Provide the (x, y) coordinate of the cell's center where the given text is located.  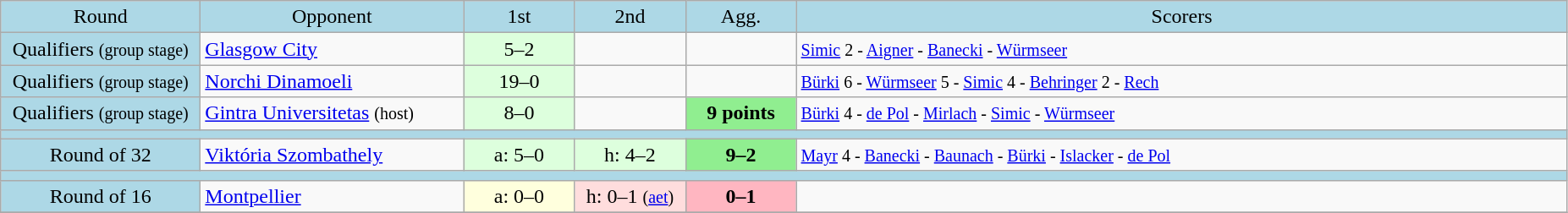
Simic 2 - Aigner - Banecki - Würmseer (1181, 49)
Gintra Universitetas (host) (332, 113)
0–1 (741, 196)
h: 4–2 (630, 155)
h: 0–1 (aet) (630, 196)
2nd (630, 17)
Opponent (332, 17)
Round (101, 17)
8–0 (520, 113)
Bürki 4 - de Pol - Mirlach - Simic - Würmseer (1181, 113)
Viktória Szombathely (332, 155)
9 points (741, 113)
Round of 16 (101, 196)
1st (520, 17)
Round of 32 (101, 155)
a: 0–0 (520, 196)
9–2 (741, 155)
5–2 (520, 49)
19–0 (520, 81)
Agg. (741, 17)
Montpellier (332, 196)
Norchi Dinamoeli (332, 81)
Glasgow City (332, 49)
Mayr 4 - Banecki - Baunach - Bürki - Islacker - de Pol (1181, 155)
Bürki 6 - Würmseer 5 - Simic 4 - Behringer 2 - Rech (1181, 81)
Scorers (1181, 17)
a: 5–0 (520, 155)
